Return the [x, y] coordinate for the center point of the cell that contains the specified text.  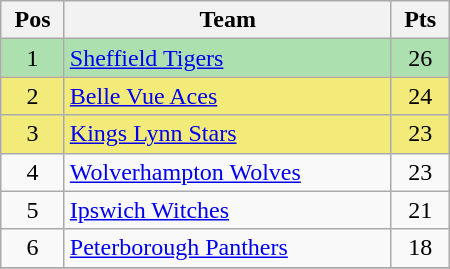
5 [33, 210]
Sheffield Tigers [228, 58]
3 [33, 134]
1 [33, 58]
4 [33, 172]
Kings Lynn Stars [228, 134]
26 [420, 58]
18 [420, 248]
24 [420, 96]
Wolverhampton Wolves [228, 172]
6 [33, 248]
Pts [420, 20]
Ipswich Witches [228, 210]
Pos [33, 20]
2 [33, 96]
21 [420, 210]
Team [228, 20]
Peterborough Panthers [228, 248]
Belle Vue Aces [228, 96]
